Identify which cell holds the provided text, then report its (X, Y) central coordinate. 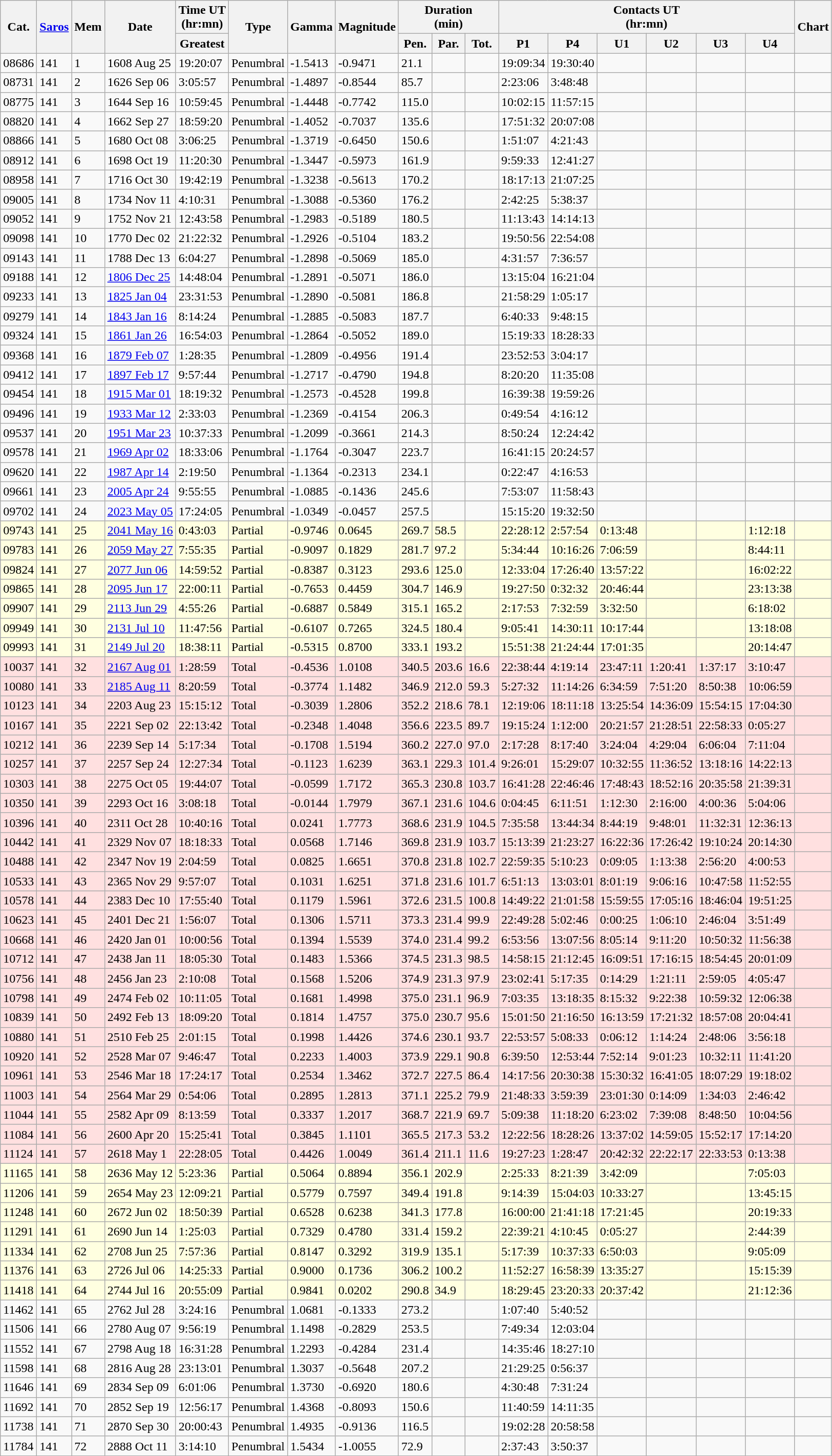
369.8 (415, 842)
2:17:53 (523, 609)
-0.5083 (367, 316)
33 (88, 686)
0.1394 (312, 940)
16 (88, 355)
1:20:41 (671, 667)
231.1 (449, 998)
2816 Aug 28 (140, 1368)
281.7 (415, 550)
-1.0885 (312, 491)
365.3 (415, 784)
14:25:33 (202, 1271)
0:32:32 (572, 589)
11291 (18, 1232)
25 (88, 530)
10:02:15 (523, 102)
189.0 (415, 336)
11506 (18, 1329)
11646 (18, 1387)
13:37:02 (622, 1134)
2131 Jul 10 (140, 628)
13:44:34 (572, 822)
-0.5071 (367, 277)
165.2 (449, 609)
-0.8093 (367, 1407)
37 (88, 764)
356.1 (415, 1173)
1:12:30 (622, 803)
21 (88, 452)
97.2 (449, 550)
14:48:04 (202, 277)
1662 Sep 27 (140, 121)
214.3 (415, 433)
61 (88, 1232)
2708 Jun 25 (140, 1251)
341.3 (415, 1212)
97.9 (481, 979)
U4 (770, 44)
09496 (18, 414)
-0.7742 (367, 102)
72 (88, 1446)
104.5 (481, 822)
09052 (18, 219)
-1.0055 (367, 1446)
-0.5315 (312, 647)
7:52:14 (622, 1056)
186.8 (415, 297)
11.6 (481, 1154)
1:56:07 (202, 920)
18:28:33 (572, 336)
09907 (18, 609)
0.1483 (312, 959)
U2 (671, 44)
1.5194 (367, 745)
6:23:02 (622, 1115)
1.0681 (312, 1310)
30 (88, 628)
17:26:42 (671, 842)
0.1179 (312, 901)
3:59:39 (572, 1095)
2:19:50 (202, 472)
08866 (18, 141)
-1.2983 (312, 219)
22:28:05 (202, 1154)
10:32:11 (720, 1056)
38 (88, 784)
11552 (18, 1349)
1680 Oct 08 (140, 141)
1.2017 (367, 1115)
Chart (813, 27)
96.9 (481, 998)
10756 (18, 979)
223.5 (449, 725)
20:19:33 (770, 1212)
-1.2717 (312, 375)
12:41:27 (572, 160)
202.9 (449, 1173)
08820 (18, 121)
1.5961 (367, 901)
211.1 (449, 1154)
23:47:11 (622, 667)
1.5366 (367, 959)
48 (88, 979)
20:07:08 (572, 121)
-0.5052 (367, 336)
17:55:40 (202, 901)
21:01:58 (572, 901)
349.4 (415, 1193)
7:35:58 (523, 822)
9:22:38 (671, 998)
8:50:38 (720, 686)
0.1031 (312, 881)
15:19:33 (523, 336)
20:46:44 (622, 589)
1770 Dec 02 (140, 238)
101.7 (481, 881)
7:36:57 (572, 257)
-0.3774 (312, 686)
11:20:30 (202, 160)
5:23:36 (202, 1173)
-0.9097 (312, 550)
15:01:50 (523, 1017)
20:04:41 (770, 1017)
11 (88, 257)
98.5 (481, 959)
1.1482 (367, 686)
-0.5973 (367, 160)
11:57:15 (572, 102)
-0.4284 (367, 1349)
199.8 (415, 394)
10:33:27 (622, 1193)
0.5849 (367, 609)
14:59:05 (671, 1134)
1.4003 (367, 1056)
0:06:12 (622, 1037)
Pen. (415, 44)
371.8 (415, 881)
0.0825 (312, 861)
12:24:42 (572, 433)
17:21:32 (671, 1017)
08686 (18, 63)
0.7265 (367, 628)
10668 (18, 940)
-1.1364 (312, 472)
45 (88, 920)
8:20:20 (523, 375)
273.2 (415, 1310)
217.3 (449, 1134)
58.5 (449, 530)
-0.2313 (367, 472)
P4 (572, 44)
22:33:53 (720, 1154)
-0.4790 (367, 375)
3:24:16 (202, 1310)
11:35:08 (572, 375)
95.6 (481, 1017)
4:00:36 (720, 803)
1626 Sep 06 (140, 82)
69 (88, 1387)
23:01:30 (622, 1095)
60 (88, 1212)
19:50:56 (523, 238)
-0.4154 (367, 414)
4:10:45 (572, 1232)
08731 (18, 82)
8:44:11 (770, 550)
1915 Mar 01 (140, 394)
374.5 (415, 959)
09098 (18, 238)
2185 Aug 11 (140, 686)
1951 Mar 23 (140, 433)
89.7 (481, 725)
31 (88, 647)
8 (88, 199)
2095 Jun 17 (140, 589)
54 (88, 1095)
19:51:25 (770, 901)
1:34:03 (720, 1095)
346.9 (415, 686)
-0.5648 (367, 1368)
231.5 (449, 901)
09865 (18, 589)
2762 Jul 28 (140, 1310)
1608 Aug 25 (140, 63)
9:59:33 (523, 160)
1806 Dec 25 (140, 277)
0.5064 (312, 1173)
4:10:31 (202, 199)
0.4426 (312, 1154)
18:19:32 (202, 394)
-1.4897 (312, 82)
22:49:28 (523, 920)
11:58:43 (572, 491)
-0.4536 (312, 667)
1:14:24 (671, 1037)
2203 Aug 23 (140, 706)
15:04:03 (572, 1193)
2167 Aug 01 (140, 667)
2528 Mar 07 (140, 1056)
372.7 (415, 1076)
12:22:56 (523, 1134)
Greatest (202, 44)
10839 (18, 1017)
2 (88, 82)
20:37:42 (622, 1290)
1:51:07 (523, 141)
15:29:07 (572, 764)
11:52:55 (770, 881)
1644 Sep 16 (140, 102)
23:13:38 (770, 589)
1 (88, 63)
Cat. (18, 27)
8:05:14 (622, 940)
100.2 (449, 1271)
1.5539 (367, 940)
15:52:17 (720, 1134)
371.1 (415, 1095)
10167 (18, 725)
1:28:35 (202, 355)
22:38:44 (523, 667)
0:56:37 (572, 1368)
39 (88, 803)
5:34:44 (523, 550)
229.1 (449, 1056)
102.7 (481, 861)
1933 Mar 12 (140, 414)
6:06:04 (720, 745)
11784 (18, 1446)
1.1498 (312, 1329)
4:31:57 (523, 257)
10303 (18, 784)
19:44:07 (202, 784)
6:40:33 (523, 316)
23:20:33 (572, 1290)
12:27:34 (202, 764)
-0.5104 (367, 238)
356.6 (415, 725)
18:17:13 (523, 180)
Magnitude (367, 27)
-0.0144 (312, 803)
1:13:38 (671, 861)
55 (88, 1115)
56 (88, 1134)
18:59:20 (202, 121)
46 (88, 940)
5:08:33 (572, 1037)
2:37:43 (523, 1446)
17:05:16 (671, 901)
1788 Dec 13 (140, 257)
08958 (18, 180)
7:03:35 (523, 998)
115.0 (415, 102)
230.1 (449, 1037)
23:52:53 (523, 355)
1:06:10 (671, 920)
09368 (18, 355)
19:32:50 (572, 511)
8:21:39 (572, 1173)
306.2 (415, 1271)
-1.2809 (312, 355)
34 (88, 706)
-0.7037 (367, 121)
0.4780 (367, 1232)
Time UT(hr:mn) (202, 17)
09949 (18, 628)
6:04:27 (202, 257)
Gamma (312, 27)
-0.5613 (367, 180)
1.2813 (367, 1095)
2582 Apr 09 (140, 1115)
22:54:08 (572, 238)
9:26:01 (523, 764)
12:19:06 (523, 706)
10920 (18, 1056)
0.0645 (367, 530)
13 (88, 297)
2456 Jan 23 (140, 979)
35 (88, 725)
21:39:31 (770, 784)
0.6238 (367, 1212)
21:07:25 (572, 180)
0.2534 (312, 1076)
-0.8544 (367, 82)
180.6 (415, 1387)
11:40:59 (523, 1407)
-0.6107 (312, 628)
1897 Feb 17 (140, 375)
20:14:47 (770, 647)
11248 (18, 1212)
19:27:50 (523, 589)
17:16:15 (671, 959)
104.6 (481, 803)
16:22:36 (622, 842)
10:11:05 (202, 998)
97.0 (481, 745)
368.7 (415, 1115)
1.2293 (312, 1349)
-0.1436 (367, 491)
19:42:19 (202, 180)
5:17:35 (572, 979)
20:14:30 (770, 842)
2636 May 12 (140, 1173)
11206 (18, 1193)
7:05:03 (770, 1173)
21:41:18 (572, 1212)
1:05:17 (572, 297)
17:14:20 (770, 1134)
-1.2369 (312, 414)
Date (140, 27)
10:16:26 (572, 550)
86.4 (481, 1076)
63 (88, 1271)
Mem (88, 27)
315.1 (415, 609)
1879 Feb 07 (140, 355)
14:59:52 (202, 570)
22:22:17 (671, 1154)
5:09:38 (523, 1115)
5:10:23 (572, 861)
10:59:45 (202, 102)
2:10:08 (202, 979)
-1.2926 (312, 238)
2654 May 23 (140, 1193)
234.1 (415, 472)
11:56:38 (770, 940)
59.3 (481, 686)
0.1568 (312, 979)
-0.9136 (367, 1426)
5 (88, 141)
1.7979 (367, 803)
12:03:04 (572, 1329)
20:35:58 (720, 784)
194.8 (415, 375)
3:24:04 (622, 745)
24 (88, 511)
230.8 (449, 784)
10212 (18, 745)
218.6 (449, 706)
5:17:34 (202, 745)
374.0 (415, 940)
1:28:59 (202, 667)
09824 (18, 570)
2365 Nov 29 (140, 881)
20:42:32 (622, 1154)
17:24:17 (202, 1076)
12:56:17 (202, 1407)
16:21:04 (572, 277)
50 (88, 1017)
0.1829 (367, 550)
10 (88, 238)
1.4998 (367, 998)
19:20:07 (202, 63)
09279 (18, 316)
16:54:03 (202, 336)
-1.2099 (312, 433)
2690 Jun 14 (140, 1232)
253.5 (415, 1329)
15 (88, 336)
1.4368 (312, 1407)
0:49:54 (523, 414)
78.1 (481, 706)
7 (88, 180)
12:36:13 (770, 822)
2600 Apr 20 (140, 1134)
5:17:39 (523, 1251)
19:10:24 (720, 842)
6 (88, 160)
7:57:36 (202, 1251)
101.4 (481, 764)
-0.1123 (312, 764)
4:55:26 (202, 609)
-1.3238 (312, 180)
-1.5413 (312, 63)
6:34:59 (622, 686)
10:40:16 (202, 822)
8:17:40 (572, 745)
0.1736 (367, 1271)
11044 (18, 1115)
227.0 (449, 745)
-0.8387 (312, 570)
66 (88, 1329)
18:29:45 (523, 1290)
223.7 (415, 452)
6:01:06 (202, 1387)
365.5 (415, 1134)
16:39:38 (523, 394)
52 (88, 1056)
2726 Jul 06 (140, 1271)
2744 Jul 16 (140, 1290)
230.7 (449, 1017)
16:13:59 (622, 1017)
2:59:05 (720, 979)
15:15:12 (202, 706)
9:57:07 (202, 881)
-1.4052 (312, 121)
22:58:33 (720, 725)
41 (88, 842)
19:02:28 (523, 1426)
3:14:10 (202, 1446)
93.7 (481, 1037)
22:13:42 (202, 725)
-0.5360 (367, 199)
229.3 (449, 764)
0.9841 (312, 1290)
10488 (18, 861)
373.3 (415, 920)
1843 Jan 16 (140, 316)
1734 Nov 11 (140, 199)
-0.6887 (312, 609)
2438 Jan 11 (140, 959)
7:32:59 (572, 609)
-1.3719 (312, 141)
16:02:22 (770, 570)
-0.3661 (367, 433)
7:06:59 (622, 550)
10257 (18, 764)
9:05:41 (523, 628)
17:04:30 (770, 706)
-0.9471 (367, 63)
0.1681 (312, 998)
9:14:39 (523, 1193)
1.4426 (367, 1037)
Par. (449, 44)
14:22:13 (770, 764)
6:50:03 (622, 1251)
-1.1764 (312, 452)
10578 (18, 901)
2852 Sep 19 (140, 1407)
1:25:03 (202, 1232)
0.5779 (312, 1193)
9:05:09 (770, 1251)
28 (88, 589)
2059 May 27 (140, 550)
9:11:20 (671, 940)
4:16:12 (572, 414)
10623 (18, 920)
0.9000 (312, 1271)
-0.1708 (312, 745)
-0.3047 (367, 452)
21:22:32 (202, 238)
15:15:39 (770, 1271)
67 (88, 1349)
304.7 (415, 589)
09537 (18, 433)
10396 (18, 822)
170.2 (415, 180)
-0.3039 (312, 706)
99.9 (481, 920)
0.8894 (367, 1173)
2:23:06 (523, 82)
18:07:29 (720, 1076)
12:33:04 (523, 570)
23:13:01 (202, 1368)
09578 (18, 452)
11:18:20 (572, 1115)
5:38:37 (572, 199)
1.3037 (312, 1368)
352.2 (415, 706)
11:32:31 (720, 822)
-0.5081 (367, 297)
0.7597 (367, 1193)
0.4459 (367, 589)
13:15:04 (523, 277)
09783 (18, 550)
22 (88, 472)
19:30:40 (572, 63)
12:43:58 (202, 219)
9:55:55 (202, 491)
12:06:38 (770, 998)
0:43:03 (202, 530)
21:29:25 (523, 1368)
3:04:17 (572, 355)
2:46:42 (770, 1095)
21:12:45 (572, 959)
10080 (18, 686)
2:42:25 (523, 199)
2:17:28 (523, 745)
14:14:13 (572, 219)
-1.0349 (312, 511)
21:16:50 (572, 1017)
64 (88, 1290)
2888 Oct 11 (140, 1446)
-0.2829 (367, 1329)
18:05:30 (202, 959)
2474 Feb 02 (140, 998)
20:30:38 (572, 1076)
10350 (18, 803)
0:54:06 (202, 1095)
4:29:04 (671, 745)
2329 Nov 07 (140, 842)
0.6528 (312, 1212)
47 (88, 959)
4:05:47 (770, 979)
59 (88, 1193)
2:56:20 (720, 861)
2401 Dec 21 (140, 920)
09661 (18, 491)
90.8 (481, 1056)
-1.2891 (312, 277)
0.0241 (312, 822)
44 (88, 901)
15:15:20 (523, 511)
1.3462 (367, 1076)
11165 (18, 1173)
6:53:56 (523, 940)
34.9 (449, 1290)
0.1306 (312, 920)
-0.2348 (312, 725)
11:36:52 (671, 764)
1.7146 (367, 842)
-1.2573 (312, 394)
11:52:27 (523, 1271)
100.8 (481, 901)
12:09:21 (202, 1193)
3:08:18 (202, 803)
40 (88, 822)
360.2 (415, 745)
19 (88, 414)
1.0108 (367, 667)
5:02:46 (572, 920)
42 (88, 861)
13:25:54 (622, 706)
1861 Jan 26 (140, 336)
18:46:04 (720, 901)
0.3845 (312, 1134)
7:49:34 (523, 1329)
8:13:59 (202, 1115)
2:33:03 (202, 414)
09412 (18, 375)
1.5434 (312, 1446)
18:57:08 (720, 1017)
9:06:16 (671, 881)
20:24:57 (572, 452)
10533 (18, 881)
3:42:09 (622, 1173)
-0.7653 (312, 589)
2:48:06 (720, 1037)
14:17:56 (523, 1076)
9 (88, 219)
269.7 (415, 530)
51 (88, 1037)
0:14:09 (671, 1095)
18:11:18 (572, 706)
19:15:24 (523, 725)
1:12:18 (770, 530)
14:11:35 (572, 1407)
22:46:46 (572, 784)
13:03:01 (572, 881)
1752 Nov 21 (140, 219)
17:21:45 (622, 1212)
10880 (18, 1037)
324.5 (415, 628)
8:15:32 (622, 998)
2:04:59 (202, 861)
13:18:35 (572, 998)
0:13:48 (622, 530)
8:14:24 (202, 316)
22:00:11 (202, 589)
3:51:49 (770, 920)
-0.5189 (367, 219)
-0.6450 (367, 141)
8:20:59 (202, 686)
7:31:24 (572, 1387)
09743 (18, 530)
1.6651 (367, 861)
19:27:23 (523, 1154)
361.4 (415, 1154)
6:51:13 (523, 881)
227.5 (449, 1076)
0.2233 (312, 1056)
372.6 (415, 901)
3:06:25 (202, 141)
Contacts UT(hr:mn) (647, 17)
27 (88, 570)
85.7 (415, 82)
23:31:53 (202, 297)
09324 (18, 336)
15:51:38 (523, 647)
340.5 (415, 667)
17:51:32 (523, 121)
1.4935 (312, 1426)
20:21:57 (622, 725)
10:59:32 (720, 998)
7:55:35 (202, 550)
58 (88, 1173)
15:25:41 (202, 1134)
7:51:20 (671, 686)
10:04:56 (770, 1115)
23:02:41 (523, 979)
2420 Jan 01 (140, 940)
1.7172 (367, 784)
3:05:57 (202, 82)
18:54:45 (720, 959)
2005 Apr 24 (140, 491)
16:41:28 (523, 784)
125.0 (449, 570)
116.5 (415, 1426)
4:30:48 (523, 1387)
17:01:35 (622, 647)
3 (88, 102)
1.6239 (367, 764)
1716 Oct 30 (140, 180)
16:00:00 (523, 1212)
4:21:43 (572, 141)
245.6 (415, 491)
09233 (18, 297)
206.3 (415, 414)
6:18:02 (770, 609)
19:09:34 (523, 63)
159.2 (449, 1232)
14:49:22 (523, 901)
15:54:15 (720, 706)
207.2 (415, 1368)
09143 (18, 257)
1.4757 (367, 1017)
11:14:26 (572, 686)
16:09:51 (622, 959)
13:18:08 (770, 628)
08912 (18, 160)
374.6 (415, 1037)
Saros (54, 27)
79.9 (481, 1095)
9:48:01 (671, 822)
11:47:56 (202, 628)
18:33:06 (202, 452)
2834 Sep 09 (140, 1387)
333.1 (415, 647)
-0.1333 (367, 1310)
3:50:37 (572, 1446)
57 (88, 1154)
9:56:19 (202, 1329)
-0.4956 (367, 355)
53.2 (481, 1134)
0.8147 (312, 1251)
2077 Jun 06 (140, 570)
0.2895 (312, 1095)
0:22:47 (523, 472)
Type (258, 27)
0:00:25 (622, 920)
14 (88, 316)
-1.4448 (312, 102)
4:19:14 (572, 667)
10037 (18, 667)
14:58:15 (523, 959)
2546 Mar 18 (140, 1076)
0.7329 (312, 1232)
363.1 (415, 764)
10:17:44 (622, 628)
11:13:43 (523, 219)
-0.5069 (367, 257)
12:53:44 (572, 1056)
12 (88, 277)
72.9 (415, 1446)
9:57:44 (202, 375)
1:07:40 (523, 1310)
9:01:23 (671, 1056)
0.3123 (367, 570)
-1.2898 (312, 257)
53 (88, 1076)
-1.2885 (312, 316)
U3 (720, 44)
3:56:18 (770, 1037)
20:00:43 (202, 1426)
11738 (18, 1426)
2293 Oct 16 (140, 803)
8:01:19 (622, 881)
5:27:32 (523, 686)
183.2 (415, 238)
0.0568 (312, 842)
2239 Sep 14 (140, 745)
1825 Jan 04 (140, 297)
9:46:47 (202, 1056)
18:09:20 (202, 1017)
2023 May 05 (140, 511)
22:39:21 (523, 1232)
2347 Nov 19 (140, 861)
62 (88, 1251)
2149 Jul 20 (140, 647)
2492 Feb 13 (140, 1017)
2:25:33 (523, 1173)
2618 May 1 (140, 1154)
2672 Jun 02 (140, 1212)
13:07:56 (572, 940)
2113 Jun 29 (140, 609)
10798 (18, 998)
10:06:59 (770, 686)
0:04:45 (523, 803)
4:16:53 (572, 472)
09702 (18, 511)
187.7 (415, 316)
3:10:47 (770, 667)
135.1 (449, 1251)
2798 Aug 18 (140, 1349)
20 (88, 433)
0.0202 (367, 1290)
P1 (523, 44)
11598 (18, 1368)
08775 (18, 102)
1.3730 (312, 1387)
191.8 (449, 1193)
373.9 (415, 1056)
16:58:39 (572, 1271)
21:23:27 (572, 842)
1.5206 (367, 979)
1.0049 (367, 1154)
221.9 (449, 1115)
10961 (18, 1076)
Tot. (481, 44)
4 (88, 121)
21.1 (415, 63)
13:45:15 (770, 1193)
1:12:00 (572, 725)
1.1101 (367, 1134)
2383 Dec 10 (140, 901)
65 (88, 1310)
9:48:15 (572, 316)
3:32:50 (622, 609)
2311 Oct 28 (140, 822)
11124 (18, 1154)
176.2 (415, 199)
18:38:11 (202, 647)
331.4 (415, 1232)
-0.9746 (312, 530)
14:35:46 (523, 1349)
1:37:17 (720, 667)
32 (88, 667)
1698 Oct 19 (140, 160)
10:50:32 (720, 940)
2564 Mar 29 (140, 1095)
-0.6920 (367, 1387)
191.4 (415, 355)
6:11:51 (572, 803)
11462 (18, 1310)
0:14:29 (622, 979)
4:00:53 (770, 861)
1.6251 (367, 881)
0.1814 (312, 1017)
16:41:15 (523, 452)
15:13:39 (523, 842)
1.7773 (367, 822)
2870 Sep 30 (140, 1426)
16:41:05 (671, 1076)
1:28:47 (572, 1154)
0.3337 (312, 1115)
13:35:27 (622, 1271)
20:58:58 (572, 1426)
17:24:05 (202, 511)
146.9 (449, 589)
231.8 (449, 861)
2275 Oct 05 (140, 784)
18:28:26 (572, 1134)
2780 Aug 07 (140, 1329)
10:00:56 (202, 940)
21:24:44 (572, 647)
18:50:39 (202, 1212)
1.4048 (367, 725)
15:30:32 (622, 1076)
09005 (18, 199)
10712 (18, 959)
21:12:36 (770, 1290)
6:39:50 (523, 1056)
225.2 (449, 1095)
-1.2890 (312, 297)
43 (88, 881)
293.6 (415, 570)
10:47:58 (720, 881)
09188 (18, 277)
8:44:19 (622, 822)
180.4 (449, 628)
10442 (18, 842)
11:41:20 (770, 1056)
17:26:40 (572, 570)
68 (88, 1368)
17 (88, 375)
18:18:33 (202, 842)
2041 May 16 (140, 530)
21:48:33 (523, 1095)
21:28:51 (671, 725)
10:32:55 (622, 764)
20:01:09 (770, 959)
-0.4528 (367, 394)
09454 (18, 394)
14:36:09 (671, 706)
19:59:26 (572, 394)
177.8 (449, 1212)
18 (88, 394)
11376 (18, 1271)
13:18:16 (720, 764)
20:55:09 (202, 1290)
70 (88, 1407)
7:39:08 (671, 1115)
7:53:07 (523, 491)
368.6 (415, 822)
23 (88, 491)
290.8 (415, 1290)
0.3292 (367, 1251)
2257 Sep 24 (140, 764)
1:21:11 (671, 979)
374.9 (415, 979)
29 (88, 609)
36 (88, 745)
135.6 (415, 121)
212.0 (449, 686)
2221 Sep 02 (140, 725)
22:28:12 (523, 530)
10123 (18, 706)
11084 (18, 1134)
1987 Apr 14 (140, 472)
370.8 (415, 861)
186.0 (415, 277)
11692 (18, 1407)
319.9 (415, 1251)
193.2 (449, 647)
-0.0599 (312, 784)
71 (88, 1426)
22:53:57 (523, 1037)
0.1998 (312, 1037)
-1.3088 (312, 199)
-1.2864 (312, 336)
21:58:29 (523, 297)
0.8700 (367, 647)
-1.3447 (312, 160)
99.2 (481, 940)
203.6 (449, 667)
367.1 (415, 803)
19:18:02 (770, 1076)
16:31:28 (202, 1349)
7:11:04 (770, 745)
180.5 (415, 219)
0:09:05 (622, 861)
11418 (18, 1290)
8:48:50 (720, 1115)
2:57:54 (572, 530)
2:16:00 (671, 803)
69.7 (481, 1115)
16.6 (481, 667)
26 (88, 550)
17:48:43 (622, 784)
1.2806 (367, 706)
Duration(min) (449, 17)
-0.0457 (367, 511)
U1 (622, 44)
11003 (18, 1095)
5:04:06 (770, 803)
8:50:24 (523, 433)
13:57:22 (622, 570)
1969 Apr 02 (140, 452)
1.5711 (367, 920)
3:48:48 (572, 82)
11334 (18, 1251)
2510 Feb 25 (140, 1037)
2:44:39 (770, 1232)
14:30:11 (572, 628)
5:40:52 (572, 1310)
185.0 (415, 257)
2:46:04 (720, 920)
49 (88, 998)
18:52:16 (671, 784)
15:59:55 (622, 901)
161.9 (415, 160)
18:27:10 (572, 1349)
09620 (18, 472)
09993 (18, 647)
257.5 (415, 511)
22:59:35 (523, 861)
0:13:38 (770, 1154)
2:01:15 (202, 1037)
